From the cell containing the given text, extract its center point as (X, Y) coordinate. 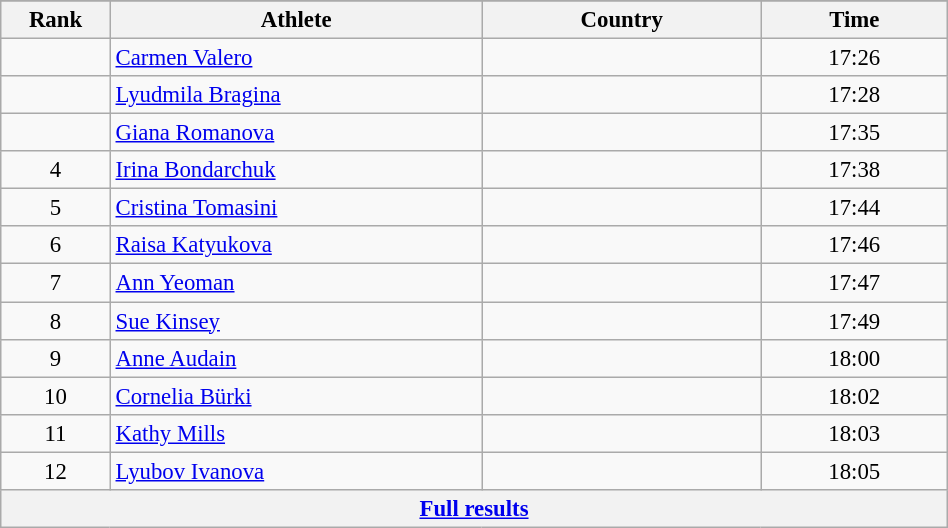
4 (56, 170)
Cristina Tomasini (296, 208)
7 (56, 283)
17:46 (854, 245)
8 (56, 321)
17:49 (854, 321)
6 (56, 245)
Athlete (296, 20)
17:35 (854, 133)
Anne Audain (296, 358)
12 (56, 471)
18:03 (854, 433)
Cornelia Bürki (296, 396)
5 (56, 208)
Giana Romanova (296, 133)
10 (56, 396)
17:44 (854, 208)
17:47 (854, 283)
18:00 (854, 358)
Ann Yeoman (296, 283)
11 (56, 433)
Time (854, 20)
Irina Bondarchuk (296, 170)
9 (56, 358)
18:05 (854, 471)
Full results (474, 509)
Raisa Katyukova (296, 245)
Sue Kinsey (296, 321)
17:26 (854, 58)
Rank (56, 20)
Lyubov Ivanova (296, 471)
17:28 (854, 95)
Country (622, 20)
Lyudmila Bragina (296, 95)
17:38 (854, 170)
18:02 (854, 396)
Carmen Valero (296, 58)
Kathy Mills (296, 433)
